Identify which cell holds the provided text, then report its [X, Y] central coordinate. 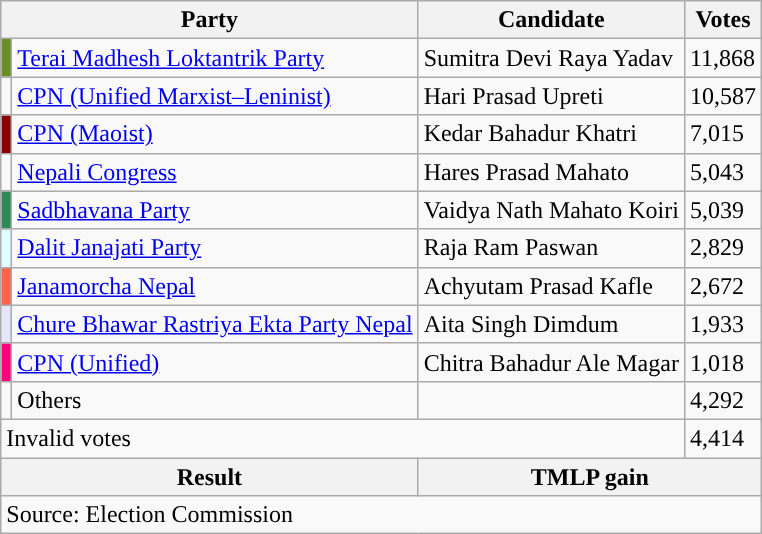
Chitra Bahadur Ale Magar [551, 362]
5,043 [722, 172]
4,292 [722, 400]
Dalit Janajati Party [215, 248]
Hares Prasad Mahato [551, 172]
CPN (Maoist) [215, 134]
CPN (Unified) [215, 362]
Party [210, 20]
11,868 [722, 58]
Kedar Bahadur Khatri [551, 134]
Source: Election Commission [382, 515]
Sumitra Devi Raya Yadav [551, 58]
Sadbhavana Party [215, 210]
2,829 [722, 248]
Vaidya Nath Mahato Koiri [551, 210]
7,015 [722, 134]
TMLP gain [590, 477]
1,018 [722, 362]
2,672 [722, 286]
Candidate [551, 20]
Hari Prasad Upreti [551, 96]
1,933 [722, 324]
Achyutam Prasad Kafle [551, 286]
Votes [722, 20]
4,414 [722, 438]
5,039 [722, 210]
Nepali Congress [215, 172]
Others [215, 400]
Terai Madhesh Loktantrik Party [215, 58]
CPN (Unified Marxist–Leninist) [215, 96]
Janamorcha Nepal [215, 286]
Chure Bhawar Rastriya Ekta Party Nepal [215, 324]
10,587 [722, 96]
Aita Singh Dimdum [551, 324]
Result [210, 477]
Raja Ram Paswan [551, 248]
Invalid votes [343, 438]
